Pinpoint the cell where the given text exists, returning its [x, y] midpoint coordinate. 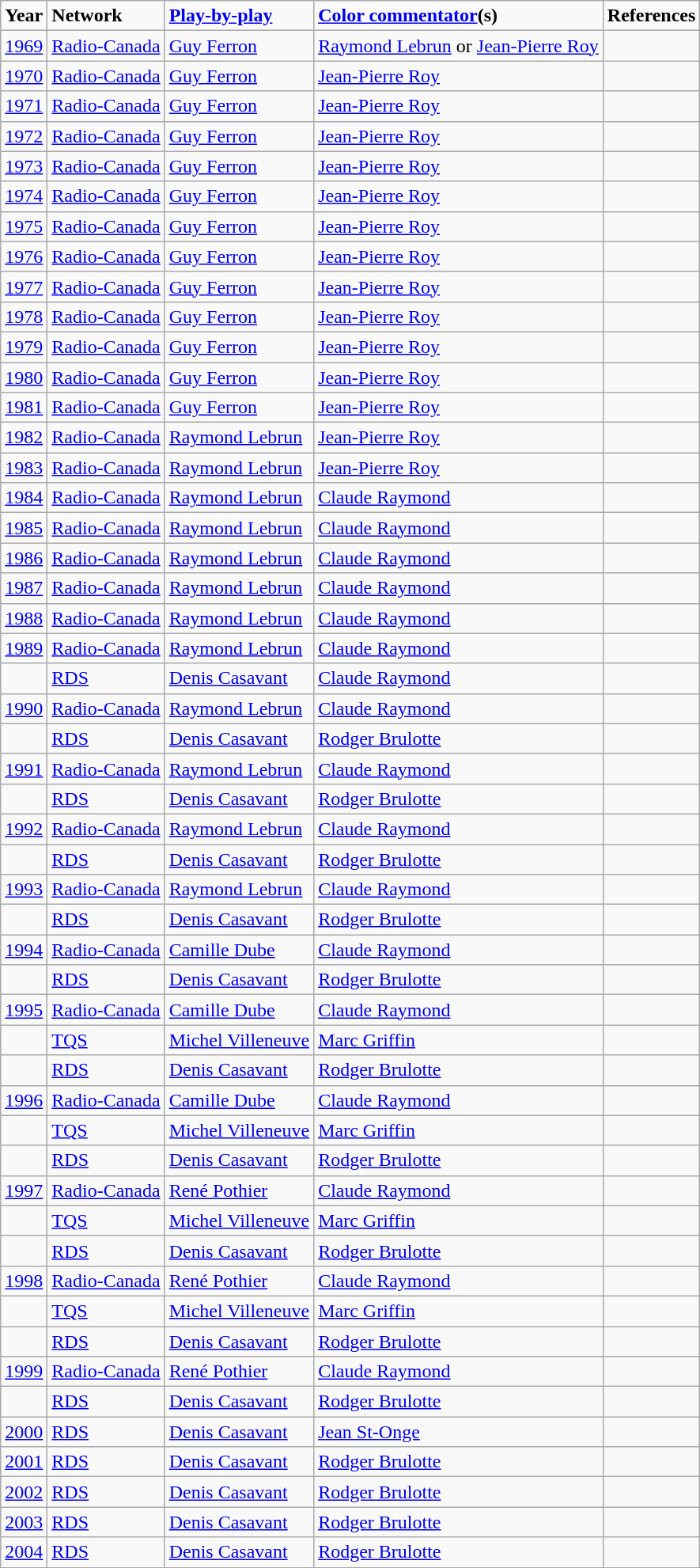
1998 [24, 1281]
1971 [24, 106]
Color commentator(s) [459, 16]
1984 [24, 498]
1985 [24, 528]
Play-by-play [239, 16]
1974 [24, 196]
1988 [24, 618]
1981 [24, 408]
2003 [24, 1522]
1989 [24, 648]
Year [24, 16]
1992 [24, 829]
1987 [24, 588]
1973 [24, 166]
1972 [24, 136]
1999 [24, 1372]
1993 [24, 890]
Network [106, 16]
1991 [24, 769]
References [652, 16]
1983 [24, 468]
2002 [24, 1492]
1970 [24, 76]
1977 [24, 287]
2001 [24, 1462]
1986 [24, 558]
1978 [24, 317]
1994 [24, 950]
1995 [24, 1010]
1990 [24, 708]
1969 [24, 46]
1975 [24, 226]
2000 [24, 1432]
1996 [24, 1100]
1982 [24, 438]
1979 [24, 347]
Jean St-Onge [459, 1432]
1976 [24, 256]
1997 [24, 1190]
Raymond Lebrun or Jean-Pierre Roy [459, 46]
1980 [24, 378]
2004 [24, 1552]
